Extract the (x, y) coordinate from the center of the cell holding the provided text.  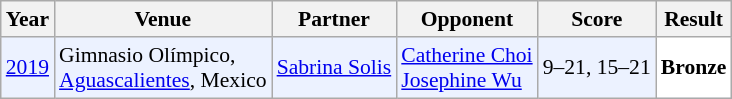
Bronze (694, 68)
2019 (28, 68)
9–21, 15–21 (597, 68)
Opponent (466, 19)
Sabrina Solis (334, 68)
Gimnasio Olímpico,Aguascalientes, Mexico (163, 68)
Venue (163, 19)
Partner (334, 19)
Year (28, 19)
Catherine Choi Josephine Wu (466, 68)
Score (597, 19)
Result (694, 19)
